Capture the cell that displays the provided text and extract its (x, y) central coordinate. 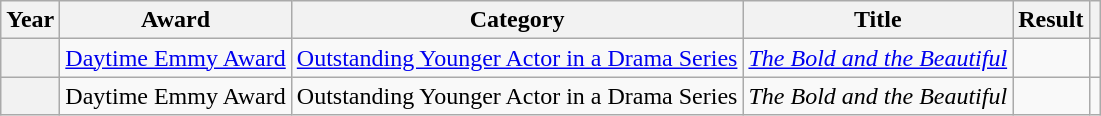
Category (517, 20)
Title (878, 20)
Award (176, 20)
Result (1051, 20)
Year (30, 20)
